Search for the cell housing the specified text and yield its (X, Y) center coordinate. 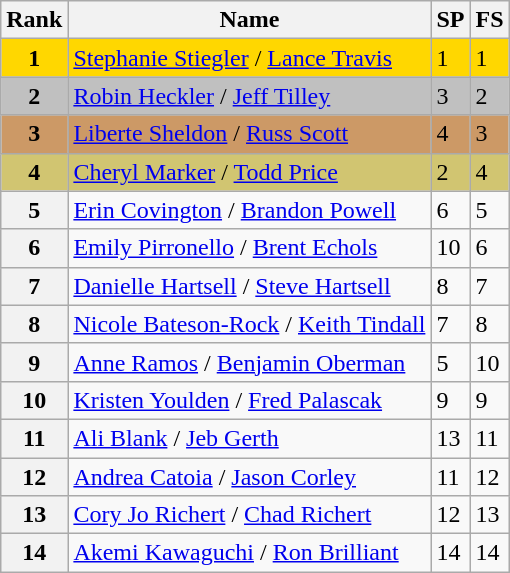
Ali Blank / Jeb Gerth (250, 438)
Akemi Kawaguchi / Ron Brilliant (250, 553)
SP (450, 20)
Liberte Sheldon / Russ Scott (250, 134)
Robin Heckler / Jeff Tilley (250, 96)
Name (250, 20)
FS (490, 20)
Stephanie Stiegler / Lance Travis (250, 58)
Danielle Hartsell / Steve Hartsell (250, 286)
Andrea Catoia / Jason Corley (250, 477)
Emily Pirronello / Brent Echols (250, 248)
Nicole Bateson-Rock / Keith Tindall (250, 324)
Anne Ramos / Benjamin Oberman (250, 362)
Kristen Youlden / Fred Palascak (250, 400)
Erin Covington / Brandon Powell (250, 210)
Cory Jo Richert / Chad Richert (250, 515)
Cheryl Marker / Todd Price (250, 172)
Rank (34, 20)
